Return the [x, y] coordinate for the center point of the cell that contains the specified text.  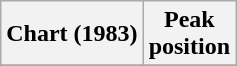
Chart (1983) [72, 34]
Peakposition [189, 34]
